Identify which cell holds the provided text, then report its (X, Y) central coordinate. 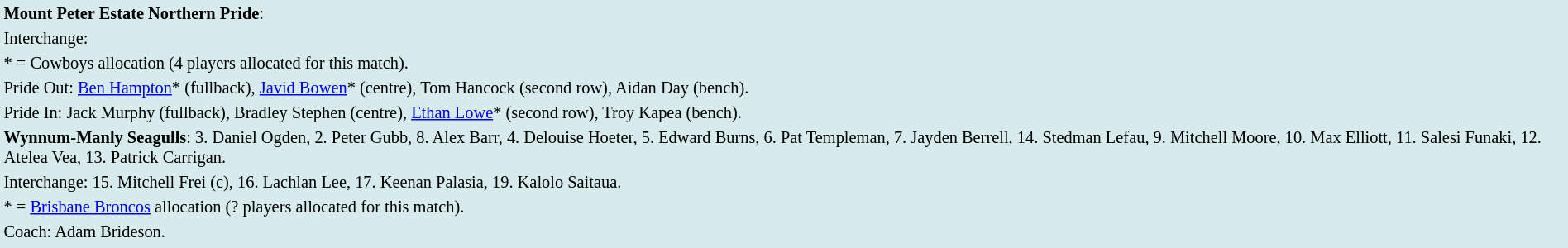
Pride In: Jack Murphy (fullback), Bradley Stephen (centre), Ethan Lowe* (second row), Troy Kapea (bench). (784, 112)
Pride Out: Ben Hampton* (fullback), Javid Bowen* (centre), Tom Hancock (second row), Aidan Day (bench). (784, 88)
* = Brisbane Broncos allocation (? players allocated for this match). (784, 207)
* = Cowboys allocation (4 players allocated for this match). (784, 63)
Mount Peter Estate Northern Pride: (784, 13)
Interchange: 15. Mitchell Frei (c), 16. Lachlan Lee, 17. Keenan Palasia, 19. Kalolo Saitaua. (784, 182)
Interchange: (784, 38)
Coach: Adam Brideson. (784, 231)
